From the cell containing the given text, extract its center point as [X, Y] coordinate. 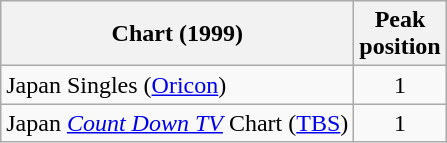
Peakposition [400, 34]
Japan Count Down TV Chart (TBS) [178, 123]
Japan Singles (Oricon) [178, 85]
Chart (1999) [178, 34]
